Scan for the cell matching the given text and deliver its [x, y] coordinate at center. 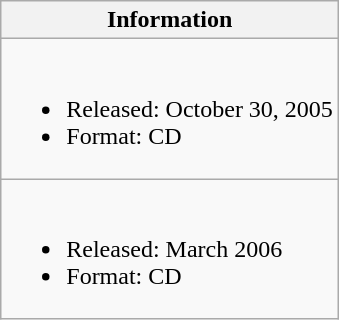
Information [170, 20]
Released: March 2006Format: CD [170, 249]
Released: October 30, 2005Format: CD [170, 109]
